Return the (x, y) coordinate for the center point of the cell that contains the specified text.  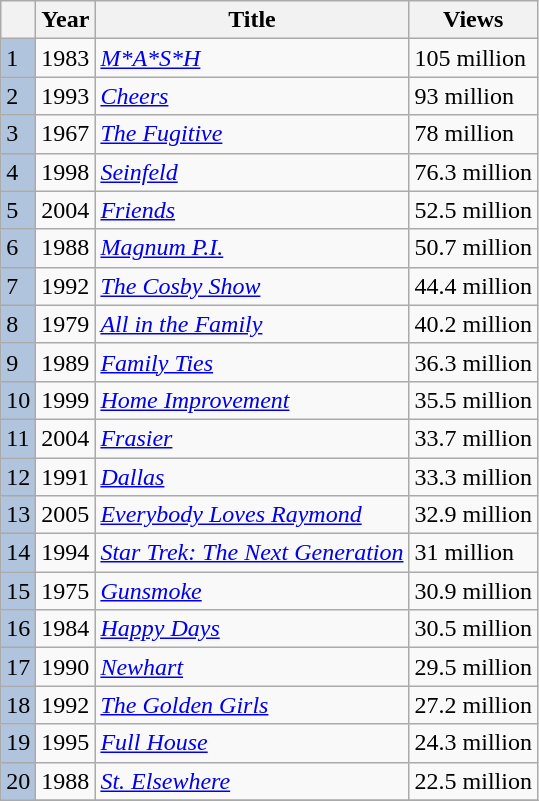
8 (18, 324)
18 (18, 705)
2005 (66, 515)
1984 (66, 629)
30.5 million (473, 629)
1990 (66, 667)
5 (18, 210)
The Golden Girls (252, 705)
105 million (473, 58)
Frasier (252, 438)
20 (18, 781)
The Cosby Show (252, 286)
33.7 million (473, 438)
Star Trek: The Next Generation (252, 553)
14 (18, 553)
The Fugitive (252, 134)
13 (18, 515)
Magnum P.I. (252, 248)
44.4 million (473, 286)
Dallas (252, 477)
29.5 million (473, 667)
7 (18, 286)
78 million (473, 134)
4 (18, 172)
Title (252, 20)
St. Elsewhere (252, 781)
Seinfeld (252, 172)
9 (18, 362)
1998 (66, 172)
Year (66, 20)
6 (18, 248)
12 (18, 477)
1967 (66, 134)
1995 (66, 743)
15 (18, 591)
Newhart (252, 667)
Views (473, 20)
32.9 million (473, 515)
Full House (252, 743)
1989 (66, 362)
Everybody Loves Raymond (252, 515)
1979 (66, 324)
50.7 million (473, 248)
36.3 million (473, 362)
31 million (473, 553)
52.5 million (473, 210)
1994 (66, 553)
30.9 million (473, 591)
Friends (252, 210)
76.3 million (473, 172)
1991 (66, 477)
33.3 million (473, 477)
1 (18, 58)
1975 (66, 591)
1983 (66, 58)
19 (18, 743)
Happy Days (252, 629)
1999 (66, 400)
M*A*S*H (252, 58)
Home Improvement (252, 400)
40.2 million (473, 324)
10 (18, 400)
Family Ties (252, 362)
17 (18, 667)
2 (18, 96)
3 (18, 134)
24.3 million (473, 743)
11 (18, 438)
16 (18, 629)
1993 (66, 96)
35.5 million (473, 400)
22.5 million (473, 781)
27.2 million (473, 705)
Cheers (252, 96)
All in the Family (252, 324)
Gunsmoke (252, 591)
93 million (473, 96)
